Output the (X, Y) coordinate of the center of the cell containing the given text.  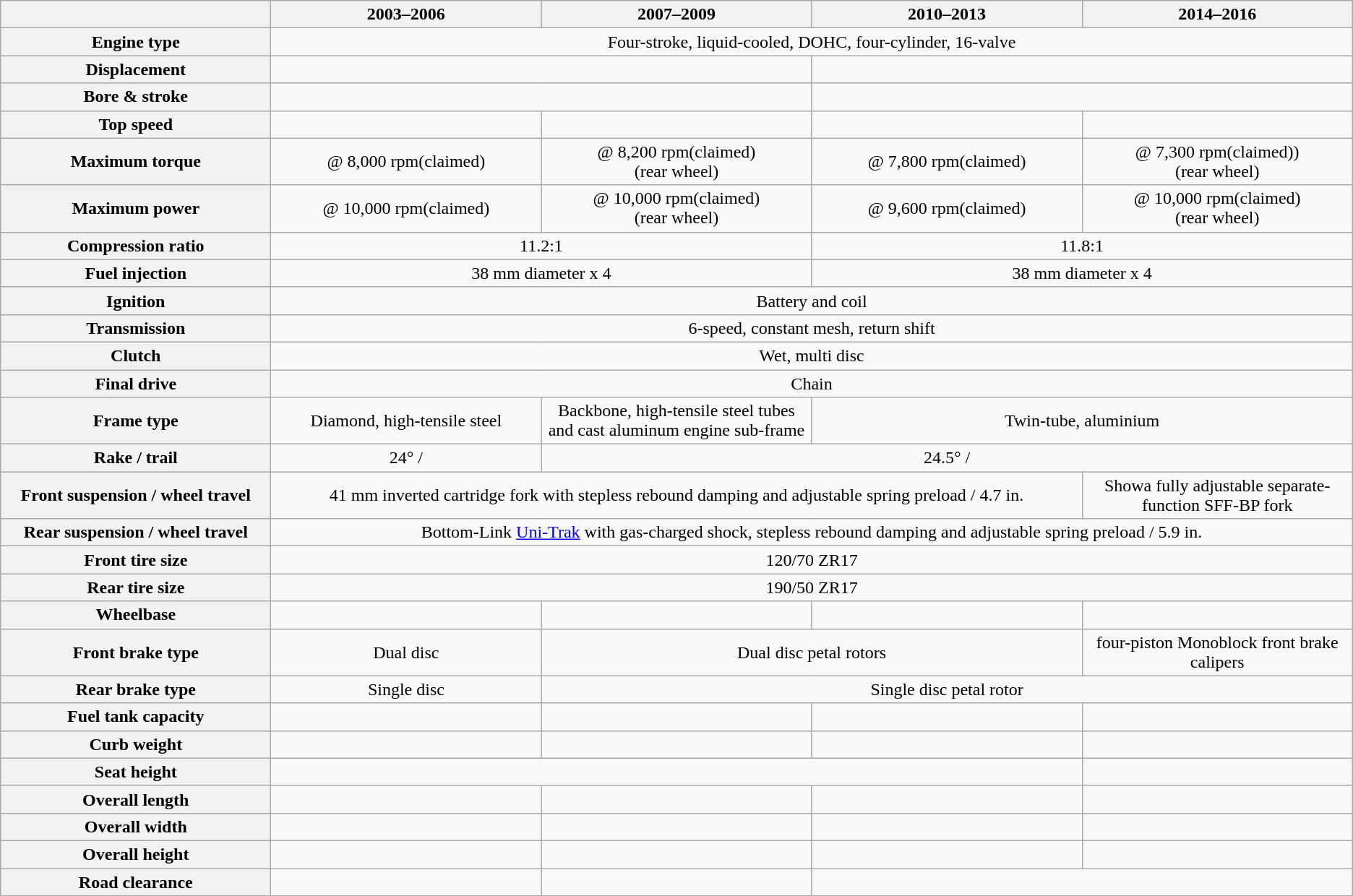
6-speed, constant mesh, return shift (812, 328)
Rear tire size (136, 587)
120/70 ZR17 (812, 560)
11.8:1 (1082, 246)
41 mm inverted cartridge fork with stepless rebound damping and adjustable spring preload / 4.7 in. (676, 496)
Maximum power (136, 208)
Fuel injection (136, 273)
Single disc petal rotor (947, 689)
@ 8,200 rpm(claimed) (rear wheel) (676, 162)
Wheelbase (136, 615)
Rear suspension / wheel travel (136, 533)
Showa fully adjustable separate-function SFF-BP fork (1217, 496)
2003–2006 (406, 14)
@ 9,600 rpm(claimed) (947, 208)
Maximum torque (136, 162)
Front brake type (136, 652)
four-piston Monoblock front brake calipers (1217, 652)
11.2:1 (541, 246)
Compression ratio (136, 246)
@ 10,000 rpm(claimed) (406, 208)
Final drive (136, 384)
2007–2009 (676, 14)
Bottom-Link Uni-Trak with gas-charged shock, stepless rebound damping and adjustable spring preload / 5.9 in. (812, 533)
24.5° / (947, 458)
Fuel tank capacity (136, 717)
Frame type (136, 421)
Backbone, high-tensile steel tubes and cast aluminum engine sub-frame (676, 421)
@ 7,800 rpm(claimed) (947, 162)
Transmission (136, 328)
Clutch (136, 356)
24° / (406, 458)
Overall length (136, 799)
Rear brake type (136, 689)
Twin-tube, aluminium (1082, 421)
Road clearance (136, 882)
2014–2016 (1217, 14)
Wet, multi disc (812, 356)
190/50 ZR17 (812, 587)
Overall height (136, 854)
Seat height (136, 772)
Diamond, high-tensile steel (406, 421)
Curb weight (136, 744)
Bore & stroke (136, 97)
Engine type (136, 42)
Ignition (136, 301)
Single disc (406, 689)
Battery and coil (812, 301)
Dual disc petal rotors (812, 652)
Rake / trail (136, 458)
Displacement (136, 69)
2010–2013 (947, 14)
Four-stroke, liquid-cooled, DOHC, four-cylinder, 16-valve (812, 42)
Top speed (136, 124)
Overall width (136, 827)
@ 8,000 rpm(claimed) (406, 162)
Front suspension / wheel travel (136, 496)
Chain (812, 384)
@ 7,300 rpm(claimed)) (rear wheel) (1217, 162)
Dual disc (406, 652)
Front tire size (136, 560)
